Find where the given text appears and provide that cell's center as [x, y] coordinate. 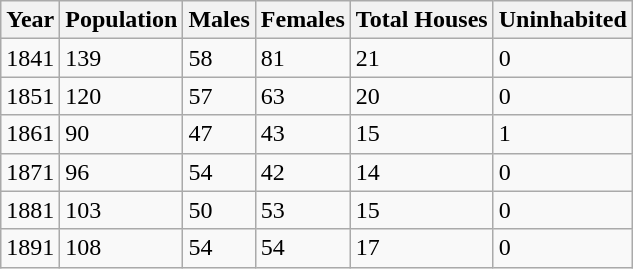
14 [422, 172]
Year [30, 20]
Uninhabited [562, 20]
1871 [30, 172]
50 [219, 210]
139 [122, 58]
Males [219, 20]
20 [422, 96]
17 [422, 248]
1891 [30, 248]
42 [302, 172]
63 [302, 96]
120 [122, 96]
96 [122, 172]
1 [562, 134]
1861 [30, 134]
103 [122, 210]
1851 [30, 96]
43 [302, 134]
53 [302, 210]
Females [302, 20]
21 [422, 58]
90 [122, 134]
47 [219, 134]
1841 [30, 58]
57 [219, 96]
81 [302, 58]
58 [219, 58]
Total Houses [422, 20]
1881 [30, 210]
108 [122, 248]
Population [122, 20]
